Return the (x, y) coordinate for the center point of the cell that contains the specified text.  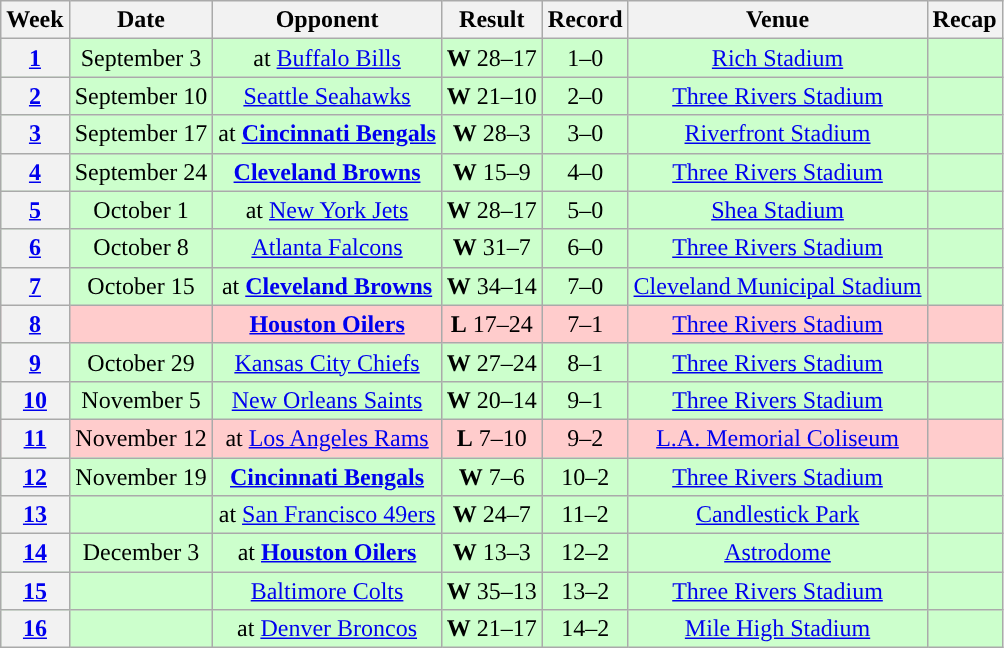
at Buffalo Bills (327, 58)
13–2 (585, 591)
Cincinnati Bengals (327, 477)
W 27–24 (492, 362)
September 3 (141, 58)
9–2 (585, 438)
L 7–10 (492, 438)
1–0 (585, 58)
3 (35, 134)
W 31–7 (492, 248)
W 13–3 (492, 553)
W 24–7 (492, 515)
Date (141, 20)
W 20–14 (492, 400)
Mile High Stadium (778, 629)
Atlanta Falcons (327, 248)
at Los Angeles Rams (327, 438)
10 (35, 400)
1 (35, 58)
Result (492, 20)
September 24 (141, 172)
Opponent (327, 20)
at New York Jets (327, 210)
October 1 (141, 210)
Seattle Seahawks (327, 96)
Astrodome (778, 553)
4–0 (585, 172)
4 (35, 172)
W 21–17 (492, 629)
2 (35, 96)
7–1 (585, 324)
Venue (778, 20)
3–0 (585, 134)
W 15–9 (492, 172)
Houston Oilers (327, 324)
Shea Stadium (778, 210)
December 3 (141, 553)
Cleveland Municipal Stadium (778, 286)
at Houston Oilers (327, 553)
8 (35, 324)
November 19 (141, 477)
at Cincinnati Bengals (327, 134)
at San Francisco 49ers (327, 515)
W 7–6 (492, 477)
W 21–10 (492, 96)
October 15 (141, 286)
14 (35, 553)
Baltimore Colts (327, 591)
10–2 (585, 477)
November 5 (141, 400)
13 (35, 515)
September 17 (141, 134)
New Orleans Saints (327, 400)
5 (35, 210)
Recap (964, 20)
2–0 (585, 96)
7–0 (585, 286)
8–1 (585, 362)
Rich Stadium (778, 58)
6 (35, 248)
11 (35, 438)
12 (35, 477)
November 12 (141, 438)
Cleveland Browns (327, 172)
14–2 (585, 629)
October 8 (141, 248)
Candlestick Park (778, 515)
15 (35, 591)
L.A. Memorial Coliseum (778, 438)
11–2 (585, 515)
Riverfront Stadium (778, 134)
9–1 (585, 400)
6–0 (585, 248)
L 17–24 (492, 324)
9 (35, 362)
October 29 (141, 362)
16 (35, 629)
September 10 (141, 96)
W 35–13 (492, 591)
5–0 (585, 210)
Kansas City Chiefs (327, 362)
7 (35, 286)
Record (585, 20)
Week (35, 20)
W 34–14 (492, 286)
12–2 (585, 553)
W 28–3 (492, 134)
at Denver Broncos (327, 629)
at Cleveland Browns (327, 286)
